Return (X, Y) of the center of cell containing provided text 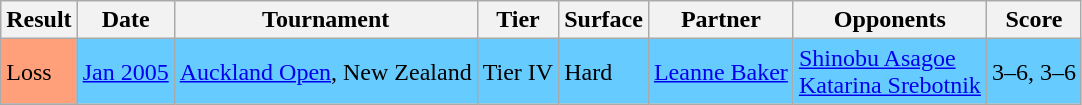
Tier (518, 20)
Auckland Open, New Zealand (326, 72)
Jan 2005 (126, 72)
Opponents (890, 20)
Shinobu Asagoe Katarina Srebotnik (890, 72)
Date (126, 20)
Result (39, 20)
Tier IV (518, 72)
Score (1034, 20)
3–6, 3–6 (1034, 72)
Hard (604, 72)
Partner (720, 20)
Leanne Baker (720, 72)
Loss (39, 72)
Surface (604, 20)
Tournament (326, 20)
